Locate the cell with the specified text and output its [x, y] center coordinate. 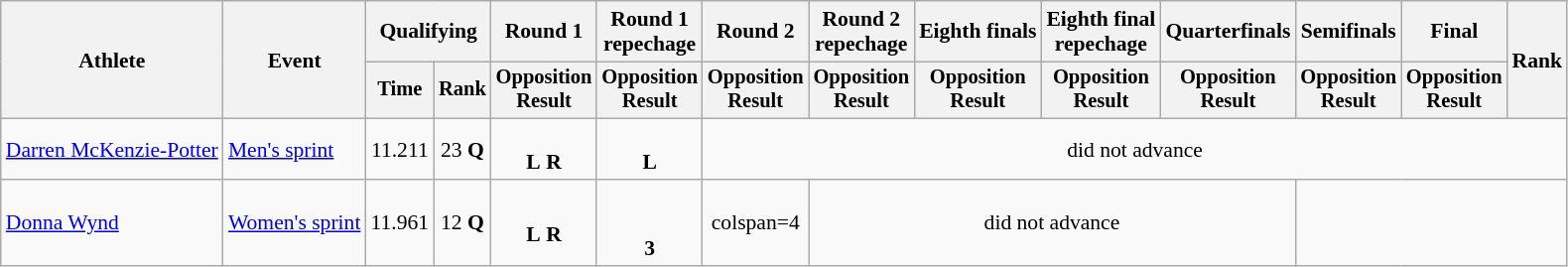
Eighth finalrepechage [1101, 32]
Donna Wynd [112, 222]
Athlete [112, 60]
11.211 [399, 149]
Round 1repechage [649, 32]
Round 1 [544, 32]
L [649, 149]
3 [649, 222]
Qualifying [428, 32]
Round 2repechage [861, 32]
Final [1455, 32]
Time [399, 90]
Men's sprint [295, 149]
12 Q [462, 222]
Semifinals [1348, 32]
colspan=4 [756, 222]
23 Q [462, 149]
Event [295, 60]
Quarterfinals [1228, 32]
11.961 [399, 222]
Women's sprint [295, 222]
Darren McKenzie-Potter [112, 149]
Eighth finals [978, 32]
Round 2 [756, 32]
